Pinpoint the cell where the given text exists, returning its [X, Y] midpoint coordinate. 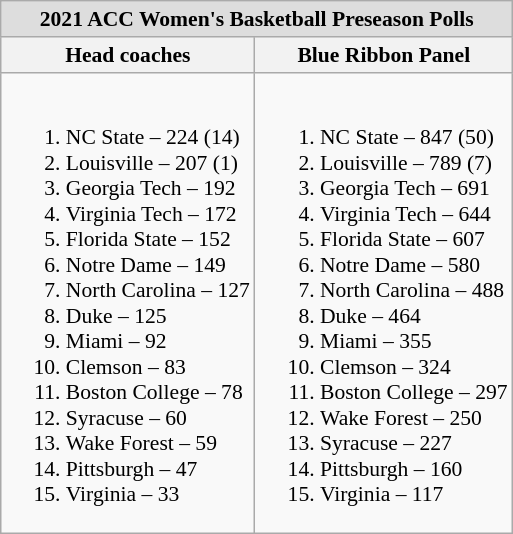
2021 ACC Women's Basketball Preseason Polls [257, 19]
Head coaches [128, 55]
Blue Ribbon Panel [384, 55]
